Detect which cell encompasses the target text, then output its [X, Y] center coordinate. 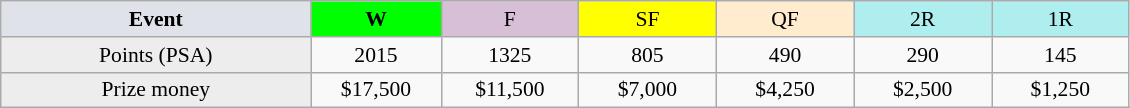
Event [156, 19]
$11,500 [510, 90]
145 [1061, 55]
1R [1061, 19]
2015 [376, 55]
Prize money [156, 90]
SF [648, 19]
$4,250 [785, 90]
290 [923, 55]
$17,500 [376, 90]
2R [923, 19]
$2,500 [923, 90]
Points (PSA) [156, 55]
805 [648, 55]
$1,250 [1061, 90]
1325 [510, 55]
490 [785, 55]
F [510, 19]
W [376, 19]
QF [785, 19]
$7,000 [648, 90]
